Provide the (x, y) coordinate of the cell's center where the given text is located.  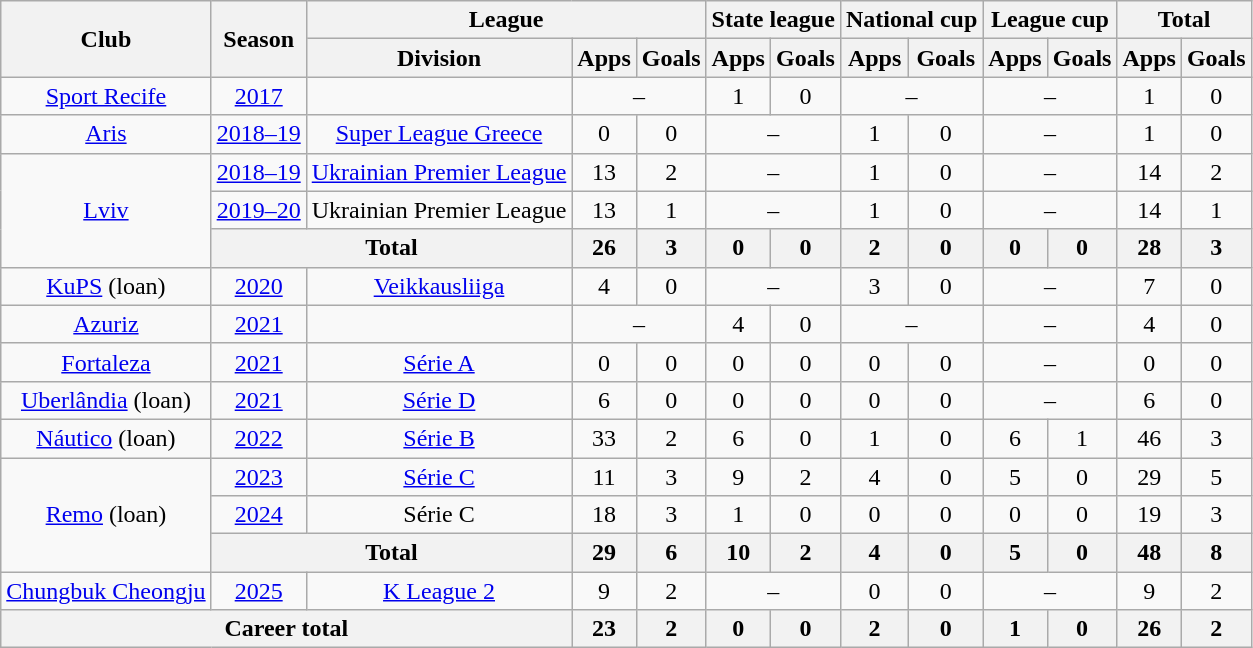
2025 (258, 591)
K League 2 (439, 591)
Remo (loan) (106, 515)
Super League Greece (439, 134)
7 (1149, 286)
Career total (286, 629)
Season (258, 39)
33 (604, 438)
19 (1149, 515)
23 (604, 629)
Chungbuk Cheongju (106, 591)
League (506, 20)
Náutico (loan) (106, 438)
Lviv (106, 210)
Série D (439, 400)
Série A (439, 362)
18 (604, 515)
2024 (258, 515)
Série B (439, 438)
46 (1149, 438)
2020 (258, 286)
2017 (258, 96)
11 (604, 477)
8 (1216, 553)
2023 (258, 477)
KuPS (loan) (106, 286)
National cup (911, 20)
Veikkausliiga (439, 286)
Azuriz (106, 324)
Division (439, 58)
48 (1149, 553)
2019–20 (258, 210)
Fortaleza (106, 362)
League cup (1050, 20)
Club (106, 39)
2022 (258, 438)
28 (1149, 248)
10 (738, 553)
Sport Recife (106, 96)
Uberlândia (loan) (106, 400)
State league (773, 20)
Aris (106, 134)
